Return (x, y) of the center of cell containing provided text 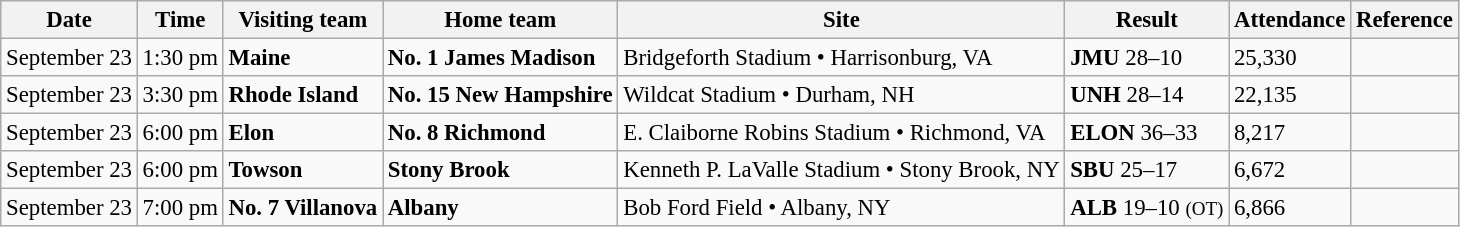
E. Claiborne Robins Stadium • Richmond, VA (842, 133)
8,217 (1290, 133)
JMU 28–10 (1147, 58)
Reference (1405, 20)
3:30 pm (180, 95)
1:30 pm (180, 58)
6,866 (1290, 208)
Bridgeforth Stadium • Harrisonburg, VA (842, 58)
No. 1 James Madison (500, 58)
ELON 36–33 (1147, 133)
SBU 25–17 (1147, 170)
Result (1147, 20)
Rhode Island (302, 95)
Attendance (1290, 20)
No. 8 Richmond (500, 133)
UNH 28–14 (1147, 95)
Towson (302, 170)
Elon (302, 133)
Date (69, 20)
No. 15 New Hampshire (500, 95)
ALB 19–10 (OT) (1147, 208)
Visiting team (302, 20)
Wildcat Stadium • Durham, NH (842, 95)
No. 7 Villanova (302, 208)
Bob Ford Field • Albany, NY (842, 208)
22,135 (1290, 95)
25,330 (1290, 58)
Stony Brook (500, 170)
Site (842, 20)
Kenneth P. LaValle Stadium • Stony Brook, NY (842, 170)
Time (180, 20)
Maine (302, 58)
6,672 (1290, 170)
Home team (500, 20)
7:00 pm (180, 208)
Albany (500, 208)
